Capture the cell that displays the provided text and extract its [X, Y] central coordinate. 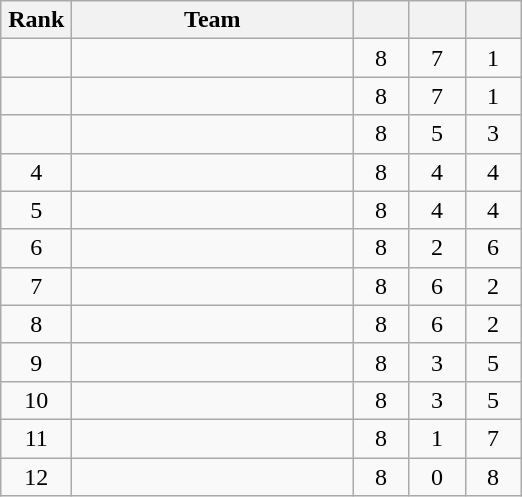
12 [36, 477]
11 [36, 438]
0 [437, 477]
Rank [36, 20]
10 [36, 400]
Team [212, 20]
9 [36, 362]
